Output the (x, y) coordinate of the center of the cell containing the given text.  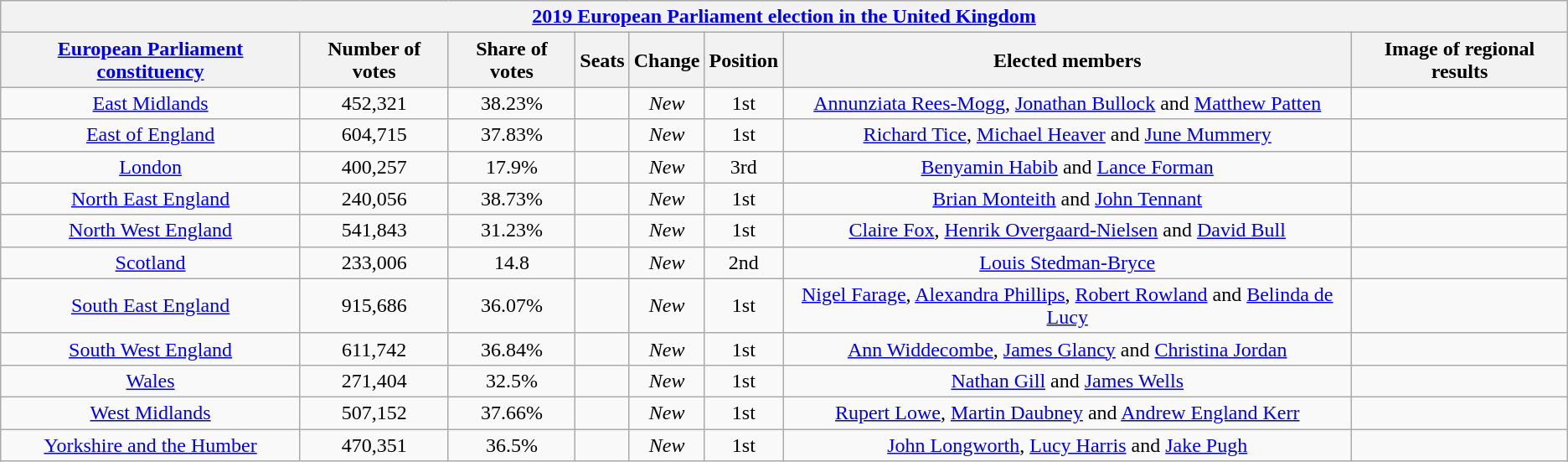
Image of regional results (1460, 60)
Richard Tice, Michael Heaver and June Mummery (1067, 135)
37.83% (512, 135)
Nigel Farage, Alexandra Phillips, Robert Rowland and Belinda de Lucy (1067, 305)
Louis Stedman-Bryce (1067, 262)
271,404 (374, 381)
West Midlands (151, 413)
611,742 (374, 349)
Scotland (151, 262)
17.9% (512, 167)
31.23% (512, 231)
Share of votes (512, 60)
37.66% (512, 413)
Number of votes (374, 60)
233,006 (374, 262)
507,152 (374, 413)
South West England (151, 349)
Nathan Gill and James Wells (1067, 381)
470,351 (374, 445)
Position (744, 60)
541,843 (374, 231)
Claire Fox, Henrik Overgaard-Nielsen and David Bull (1067, 231)
240,056 (374, 199)
Rupert Lowe, Martin Daubney and Andrew England Kerr (1067, 413)
Brian Monteith and John Tennant (1067, 199)
Yorkshire and the Humber (151, 445)
North West England (151, 231)
3rd (744, 167)
Elected members (1067, 60)
38.23% (512, 103)
915,686 (374, 305)
38.73% (512, 199)
452,321 (374, 103)
Benyamin Habib and Lance Forman (1067, 167)
32.5% (512, 381)
East Midlands (151, 103)
Seats (602, 60)
Annunziata Rees-Mogg, Jonathan Bullock and Matthew Patten (1067, 103)
36.84% (512, 349)
604,715 (374, 135)
East of England (151, 135)
North East England (151, 199)
London (151, 167)
14.8 (512, 262)
European Parliament constituency (151, 60)
2019 European Parliament election in the United Kingdom (784, 17)
South East England (151, 305)
Wales (151, 381)
John Longworth, Lucy Harris and Jake Pugh (1067, 445)
Change (667, 60)
2nd (744, 262)
36.07% (512, 305)
Ann Widdecombe, James Glancy and Christina Jordan (1067, 349)
400,257 (374, 167)
36.5% (512, 445)
